Pinpoint the cell where the given text exists, returning its (x, y) midpoint coordinate. 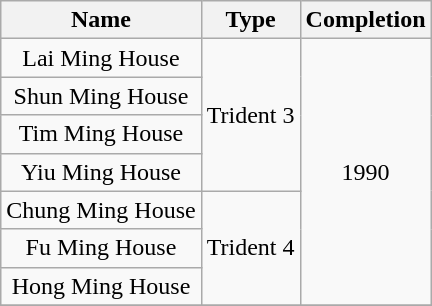
Trident 3 (250, 115)
Trident 4 (250, 248)
Hong Ming House (101, 286)
Tim Ming House (101, 134)
Type (250, 20)
Shun Ming House (101, 96)
Yiu Ming House (101, 172)
Fu Ming House (101, 248)
1990 (366, 172)
Completion (366, 20)
Lai Ming House (101, 58)
Name (101, 20)
Chung Ming House (101, 210)
